From the cell containing the given text, extract its center point as (X, Y) coordinate. 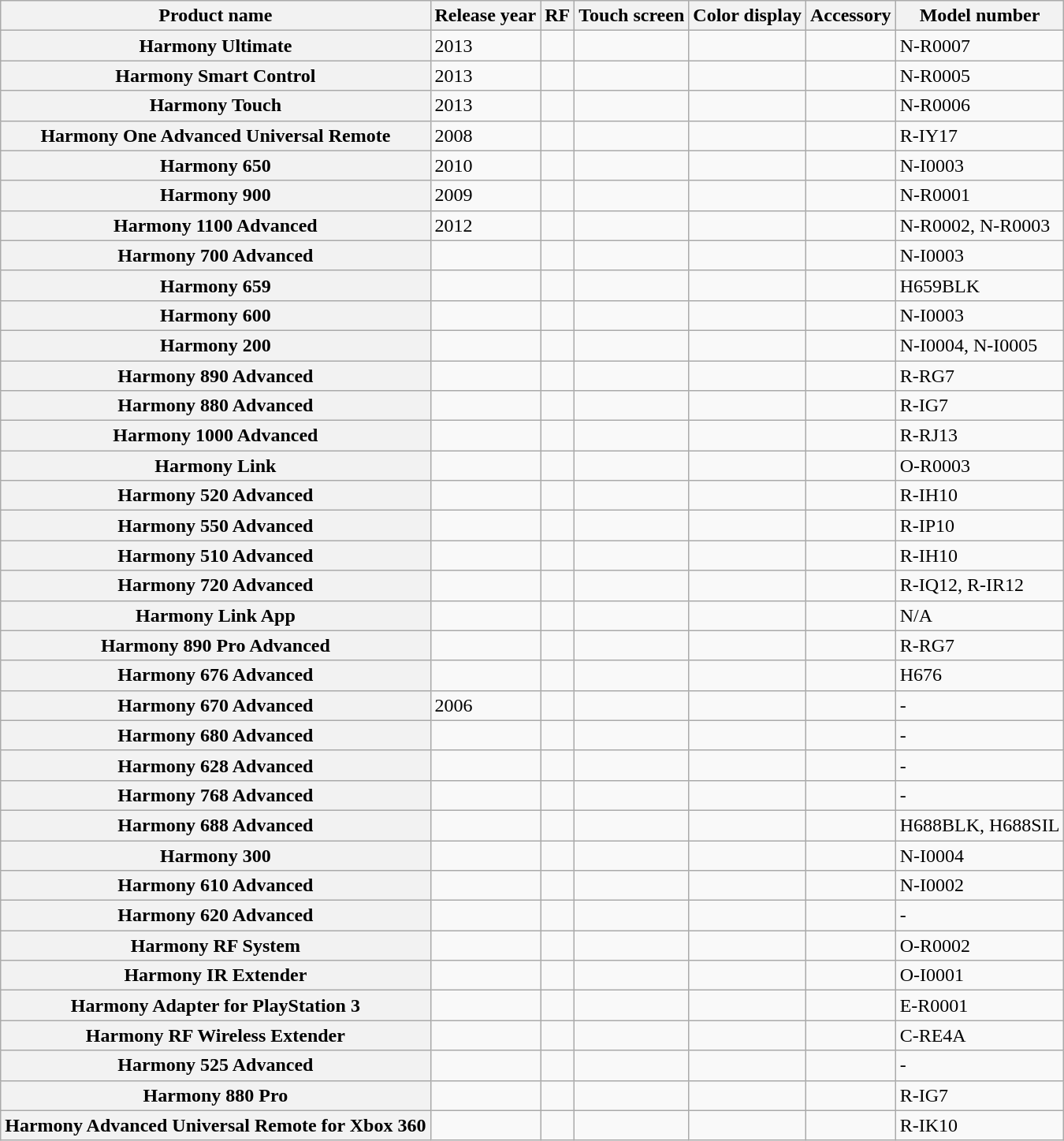
Harmony 620 Advanced (216, 916)
Touch screen (632, 16)
Product name (216, 16)
Harmony 676 Advanced (216, 675)
2008 (485, 136)
Harmony Touch (216, 106)
Harmony 1100 Advanced (216, 225)
N/A (980, 615)
H676 (980, 675)
2006 (485, 705)
R-IK10 (980, 1125)
Harmony RF System (216, 946)
Harmony 525 Advanced (216, 1065)
N-R0001 (980, 195)
Harmony 688 Advanced (216, 825)
N-I0002 (980, 886)
N-I0004, N-I0005 (980, 345)
Harmony 900 (216, 195)
O-I0001 (980, 976)
Harmony IR Extender (216, 976)
H659BLK (980, 285)
Harmony 659 (216, 285)
Harmony Link App (216, 615)
Harmony 720 Advanced (216, 585)
Harmony 200 (216, 345)
Harmony 600 (216, 315)
H688BLK, H688SIL (980, 825)
Harmony Adapter for PlayStation 3 (216, 1005)
Harmony 510 Advanced (216, 556)
RF (558, 16)
Harmony 890 Advanced (216, 376)
Color display (747, 16)
N-I0004 (980, 855)
Harmony 520 Advanced (216, 496)
Release year (485, 16)
Harmony 890 Pro Advanced (216, 645)
R-IQ12, R-IR12 (980, 585)
Harmony Ultimate (216, 46)
N-R0002, N-R0003 (980, 225)
Harmony 550 Advanced (216, 526)
Accessory (850, 16)
Harmony 768 Advanced (216, 795)
Harmony 1000 Advanced (216, 436)
Harmony 880 Advanced (216, 406)
Harmony 670 Advanced (216, 705)
Harmony 880 Pro (216, 1095)
2010 (485, 165)
O-R0002 (980, 946)
Harmony 700 Advanced (216, 255)
C-RE4A (980, 1035)
R-RJ13 (980, 436)
Harmony One Advanced Universal Remote (216, 136)
2012 (485, 225)
E-R0001 (980, 1005)
R-IP10 (980, 526)
O-R0003 (980, 466)
N-R0006 (980, 106)
Harmony 650 (216, 165)
Model number (980, 16)
R-IY17 (980, 136)
Harmony 628 Advanced (216, 765)
Harmony Link (216, 466)
2009 (485, 195)
N-R0007 (980, 46)
Harmony Advanced Universal Remote for Xbox 360 (216, 1125)
Harmony 680 Advanced (216, 735)
Harmony RF Wireless Extender (216, 1035)
Harmony Smart Control (216, 76)
Harmony 610 Advanced (216, 886)
Harmony 300 (216, 855)
N-R0005 (980, 76)
